Detect which cell encompasses the target text, then output its (X, Y) center coordinate. 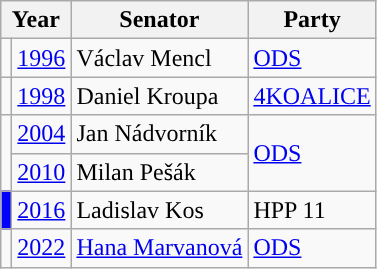
Hana Marvanová (160, 248)
2004 (42, 134)
Jan Nádvorník (160, 134)
1998 (42, 96)
Daniel Kroupa (160, 96)
HPP 11 (312, 210)
4KOALICE (312, 96)
2022 (42, 248)
Year (36, 20)
Ladislav Kos (160, 210)
2010 (42, 172)
1996 (42, 58)
Senator (160, 20)
2016 (42, 210)
Party (312, 20)
Václav Mencl (160, 58)
Milan Pešák (160, 172)
